Detect which cell encompasses the target text, then output its [x, y] center coordinate. 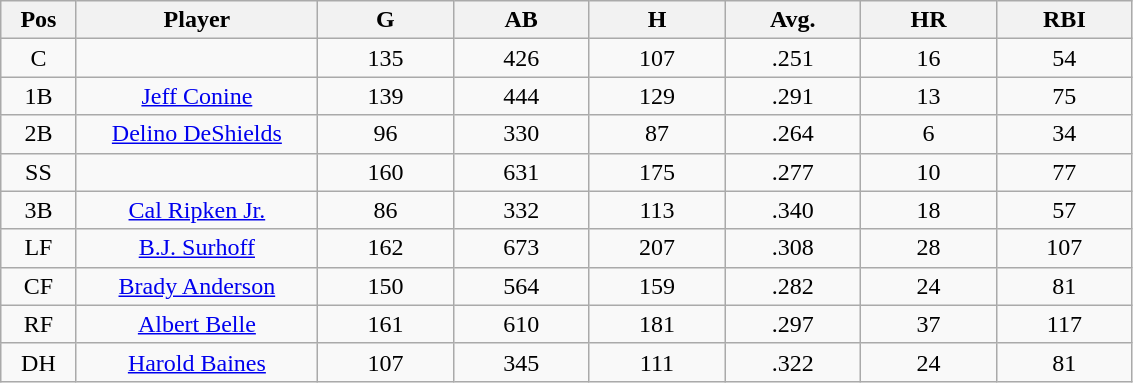
673 [521, 248]
444 [521, 96]
37 [929, 324]
345 [521, 362]
G [386, 20]
13 [929, 96]
Pos [38, 20]
75 [1064, 96]
Jeff Conine [196, 96]
.291 [793, 96]
631 [521, 172]
RF [38, 324]
AB [521, 20]
Albert Belle [196, 324]
18 [929, 210]
CF [38, 286]
57 [1064, 210]
H [657, 20]
160 [386, 172]
6 [929, 134]
.282 [793, 286]
.297 [793, 324]
16 [929, 58]
.264 [793, 134]
RBI [1064, 20]
.308 [793, 248]
330 [521, 134]
113 [657, 210]
Avg. [793, 20]
111 [657, 362]
DH [38, 362]
54 [1064, 58]
.277 [793, 172]
.251 [793, 58]
1B [38, 96]
139 [386, 96]
Player [196, 20]
.340 [793, 210]
77 [1064, 172]
B.J. Surhoff [196, 248]
135 [386, 58]
207 [657, 248]
28 [929, 248]
3B [38, 210]
181 [657, 324]
HR [929, 20]
87 [657, 134]
129 [657, 96]
96 [386, 134]
Harold Baines [196, 362]
610 [521, 324]
10 [929, 172]
86 [386, 210]
Brady Anderson [196, 286]
117 [1064, 324]
LF [38, 248]
Delino DeShields [196, 134]
.322 [793, 362]
150 [386, 286]
SS [38, 172]
2B [38, 134]
564 [521, 286]
162 [386, 248]
Cal Ripken Jr. [196, 210]
426 [521, 58]
332 [521, 210]
161 [386, 324]
159 [657, 286]
C [38, 58]
175 [657, 172]
34 [1064, 134]
